Determine the (x, y) coordinate at the center of the cell enclosing the given text.  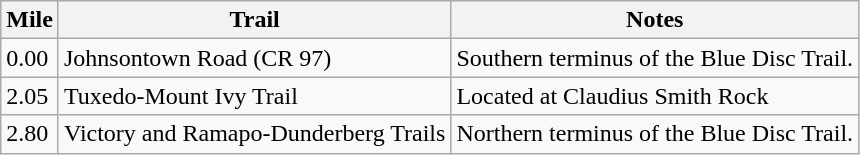
Located at Claudius Smith Rock (655, 96)
Victory and Ramapo-Dunderberg Trails (254, 134)
Trail (254, 20)
2.80 (30, 134)
Southern terminus of the Blue Disc Trail. (655, 58)
Johnsontown Road (CR 97) (254, 58)
Tuxedo-Mount Ivy Trail (254, 96)
Notes (655, 20)
0.00 (30, 58)
Mile (30, 20)
2.05 (30, 96)
Northern terminus of the Blue Disc Trail. (655, 134)
